Detect which cell encompasses the target text, then output its [x, y] center coordinate. 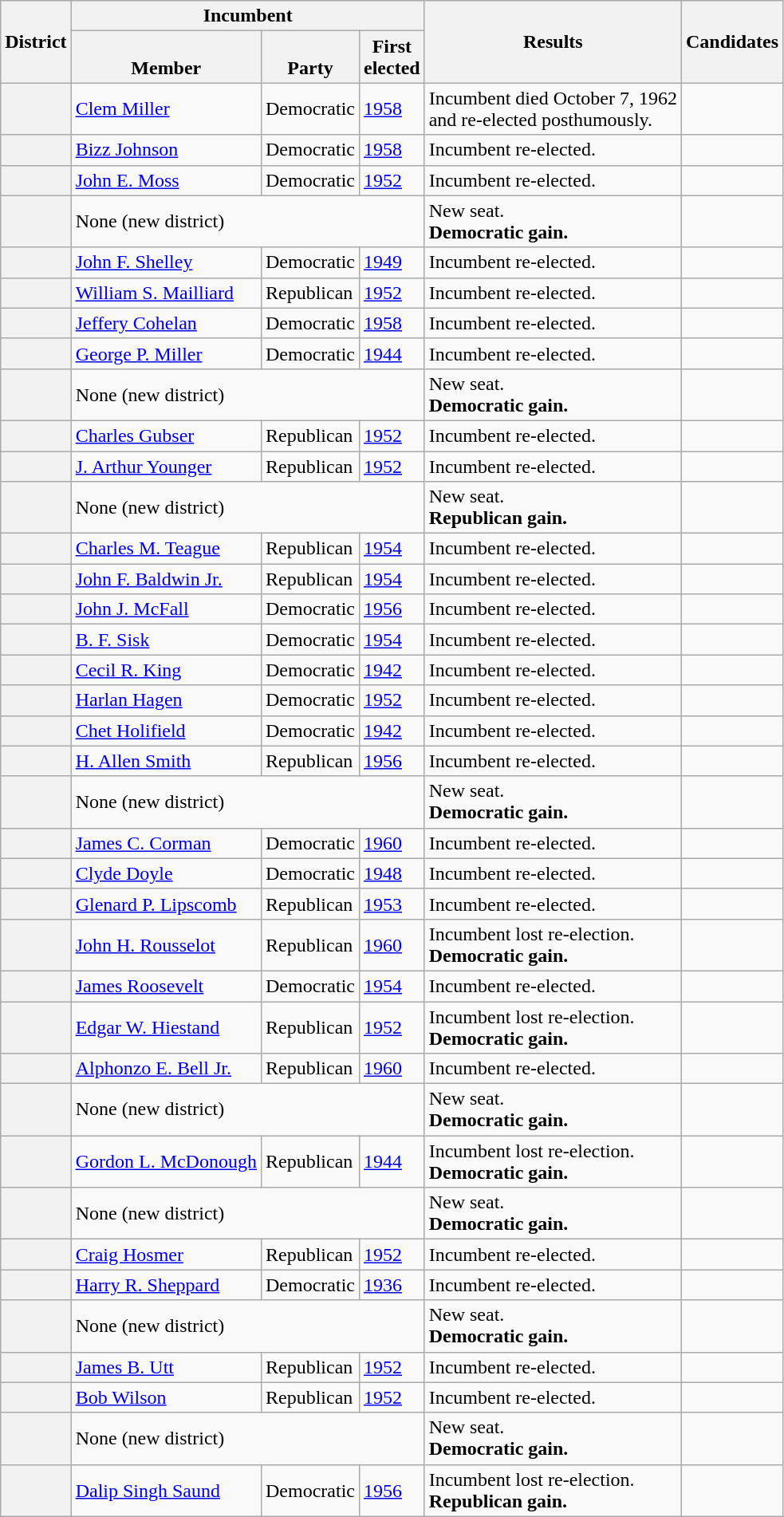
District [36, 41]
Glenard P. Lipscomb [166, 904]
John E. Moss [166, 180]
John F. Baldwin Jr. [166, 579]
Craig Hosmer [166, 1255]
J. Arthur Younger [166, 467]
B. F. Sisk [166, 640]
Harry R. Sheppard [166, 1285]
John H. Rousselot [166, 944]
Chet Holifield [166, 731]
Candidates [732, 41]
Firstelected [392, 57]
George P. Miller [166, 353]
Gordon L. McDonough [166, 1161]
Charles M. Teague [166, 549]
Clem Miller [166, 108]
John J. McFall [166, 609]
Harlan Hagen [166, 700]
1948 [392, 873]
Incumbent died October 7, 1962and re-elected posthumously. [553, 108]
Incumbent [247, 16]
1949 [392, 262]
William S. Mailliard [166, 293]
New seat.Republican gain. [553, 507]
Bob Wilson [166, 1397]
James B. Utt [166, 1367]
James Roosevelt [166, 986]
Party [309, 57]
Member [166, 57]
Edgar W. Hiestand [166, 1027]
Bizz Johnson [166, 150]
1953 [392, 904]
Charles Gubser [166, 435]
James C. Corman [166, 843]
Dalip Singh Saund [166, 1490]
Clyde Doyle [166, 873]
Jeffery Cohelan [166, 323]
1936 [392, 1285]
Cecil R. King [166, 670]
Results [553, 41]
John F. Shelley [166, 262]
Alphonzo E. Bell Jr. [166, 1069]
Incumbent lost re-election.Republican gain. [553, 1490]
H. Allen Smith [166, 761]
